Pinpoint the cell where the given text exists, returning its (x, y) midpoint coordinate. 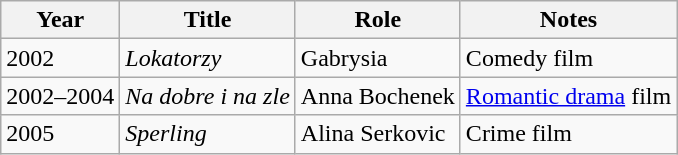
Alina Serkovic (378, 134)
Na dobre i na zle (208, 96)
Title (208, 20)
2005 (60, 134)
Romantic drama film (568, 96)
Comedy film (568, 58)
Role (378, 20)
Gabrysia (378, 58)
Notes (568, 20)
Lokatorzy (208, 58)
2002–2004 (60, 96)
Crime film (568, 134)
Sperling (208, 134)
2002 (60, 58)
Anna Bochenek (378, 96)
Year (60, 20)
